Provide the (X, Y) coordinate of the cell's center where the given text is located.  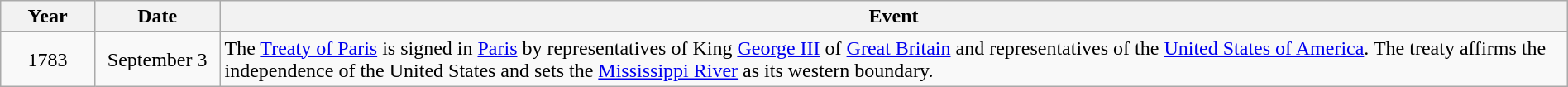
September 3 (157, 60)
Year (48, 17)
Event (893, 17)
Date (157, 17)
1783 (48, 60)
